For the text-containing cell, return its midpoint in [x, y] coordinate format. 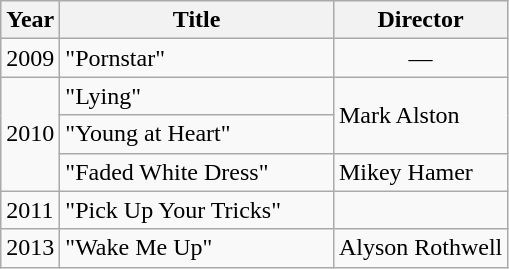
Mikey Hamer [420, 172]
2009 [30, 58]
2010 [30, 134]
Year [30, 20]
"Lying" [197, 96]
"Faded White Dress" [197, 172]
2013 [30, 248]
"Young at Heart" [197, 134]
"Wake Me Up" [197, 248]
Director [420, 20]
2011 [30, 210]
"Pick Up Your Tricks" [197, 210]
— [420, 58]
Title [197, 20]
Alyson Rothwell [420, 248]
Mark Alston [420, 115]
"Pornstar" [197, 58]
